Identify which cell holds the provided text, then report its (X, Y) central coordinate. 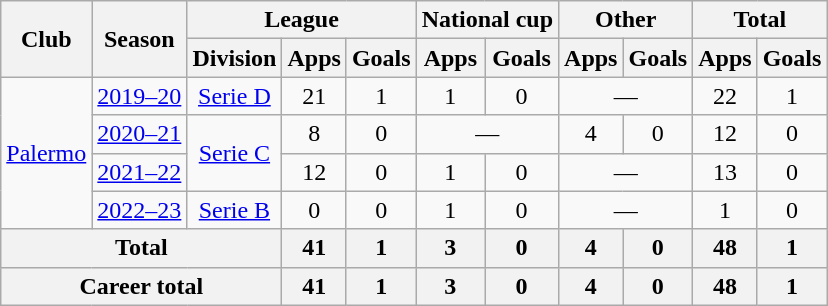
22 (725, 96)
Career total (142, 286)
Serie C (234, 153)
13 (725, 172)
2022–23 (140, 210)
2021–22 (140, 172)
Division (234, 58)
Serie D (234, 96)
2019–20 (140, 96)
Club (46, 39)
2020–21 (140, 134)
Serie B (234, 210)
Season (140, 39)
National cup (487, 20)
Other (626, 20)
21 (314, 96)
League (302, 20)
8 (314, 134)
Palermo (46, 153)
